Determine the (X, Y) coordinate at the center of the cell enclosing the given text.  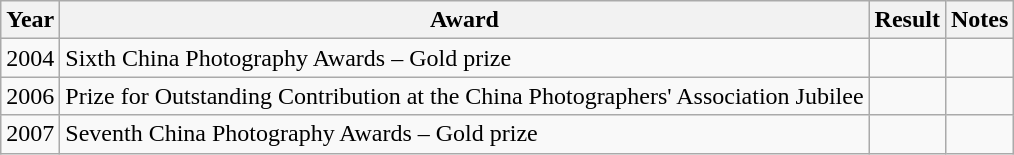
Sixth China Photography Awards – Gold prize (464, 58)
Seventh China Photography Awards – Gold prize (464, 134)
Award (464, 20)
Year (30, 20)
2004 (30, 58)
2007 (30, 134)
Notes (979, 20)
2006 (30, 96)
Prize for Outstanding Contribution at the China Photographers' Association Jubilee (464, 96)
Result (907, 20)
